Capture the cell that displays the provided text and extract its (x, y) central coordinate. 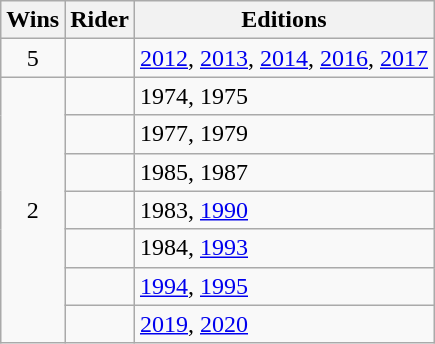
Wins (33, 20)
1994, 1995 (284, 286)
2019, 2020 (284, 324)
2 (33, 210)
2012, 2013, 2014, 2016, 2017 (284, 58)
1985, 1987 (284, 172)
Editions (284, 20)
1974, 1975 (284, 96)
5 (33, 58)
1977, 1979 (284, 134)
1983, 1990 (284, 210)
Rider (100, 20)
1984, 1993 (284, 248)
